Output the [x, y] coordinate of the center of the cell containing the given text.  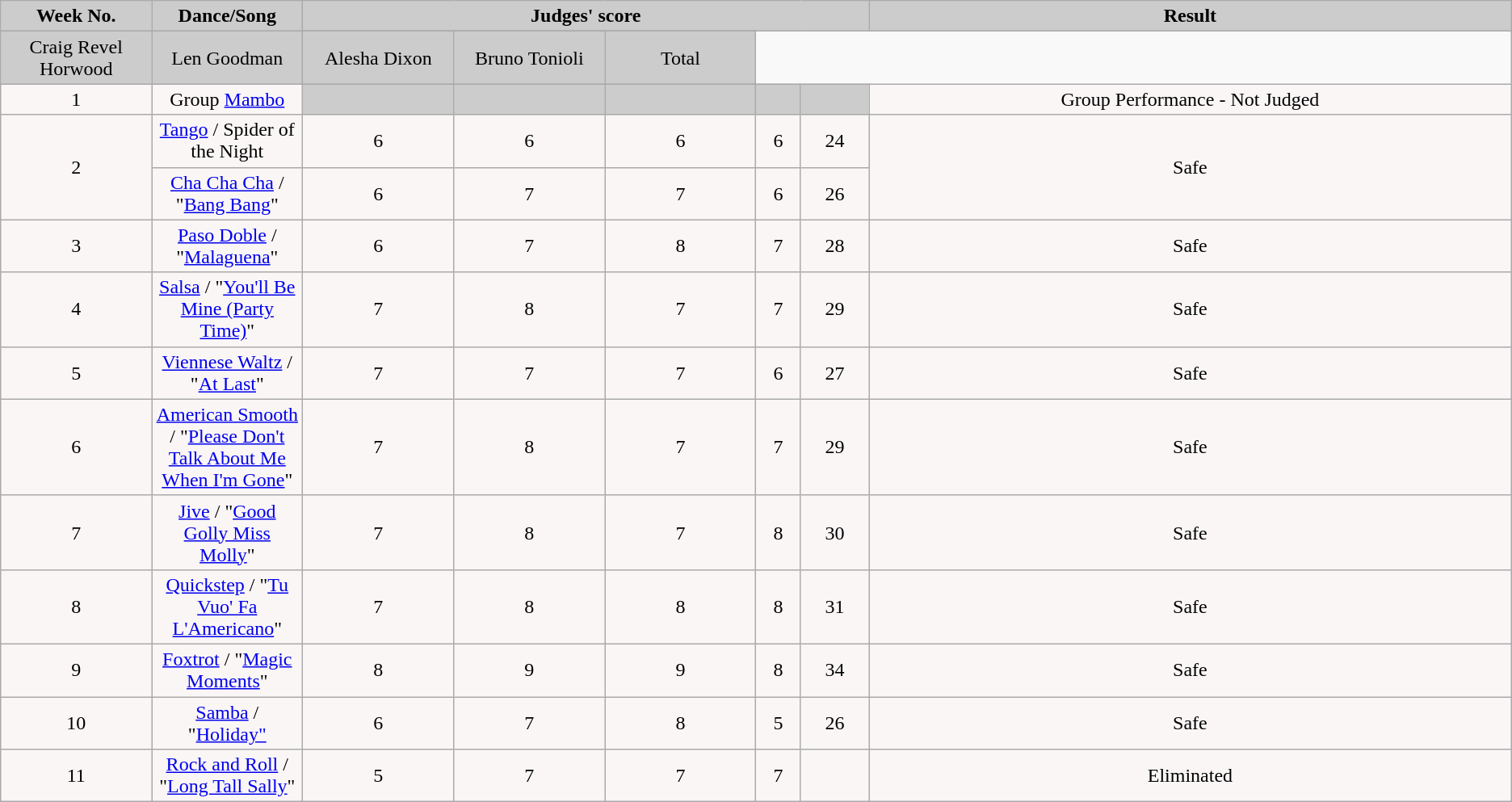
Bruno Tonioli [530, 58]
4 [76, 309]
28 [834, 246]
31 [834, 607]
Viennese Waltz / "At Last" [228, 373]
Tango / Spider of the Night [228, 141]
30 [834, 532]
Rock and Roll / "Long Tall Sally" [228, 775]
Craig Revel Horwood [76, 58]
Foxtrot / "Magic Moments" [228, 670]
24 [834, 141]
Len Goodman [228, 58]
Salsa / "You'll Be Mine (Party Time)" [228, 309]
Result [1191, 16]
Week No. [76, 16]
Quickstep / "Tu Vuo' Fa L'Americano" [228, 607]
Cha Cha Cha / "Bang Bang" [228, 194]
34 [834, 670]
Group Mambo [228, 99]
3 [76, 246]
Group Performance - Not Judged [1191, 99]
Alesha Dixon [378, 58]
11 [76, 775]
Judges' score [586, 16]
Samba / "Holiday" [228, 722]
27 [834, 373]
American Smooth / "Please Don't Talk About Me When I'm Gone" [228, 447]
10 [76, 722]
Paso Doble / "Malaguena" [228, 246]
2 [76, 167]
Eliminated [1191, 775]
Total [680, 58]
1 [76, 99]
Jive / "Good Golly Miss Molly" [228, 532]
Dance/Song [228, 16]
